Find where the given text appears and provide that cell's center as [x, y] coordinate. 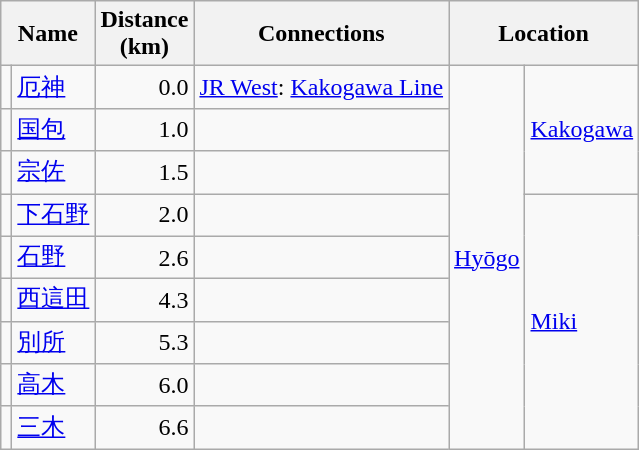
国包 [54, 130]
Miki [582, 322]
西這田 [54, 300]
2.6 [144, 258]
下石野 [54, 216]
別所 [54, 342]
Connections [322, 34]
JR West: Kakogawa Line [322, 88]
Location [544, 34]
5.3 [144, 342]
6.0 [144, 386]
4.3 [144, 300]
1.5 [144, 172]
1.0 [144, 130]
高木 [54, 386]
厄神 [54, 88]
石野 [54, 258]
Hyōgo [487, 258]
宗佐 [54, 172]
2.0 [144, 216]
Kakogawa [582, 130]
三木 [54, 428]
0.0 [144, 88]
6.6 [144, 428]
Name [48, 34]
Distance (km) [144, 34]
